Scan for the cell matching the given text and deliver its [X, Y] coordinate at center. 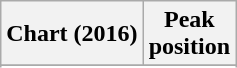
Peak position [189, 34]
Chart (2016) [72, 34]
